Provide the [X, Y] coordinate of the cell's center where the given text is located.  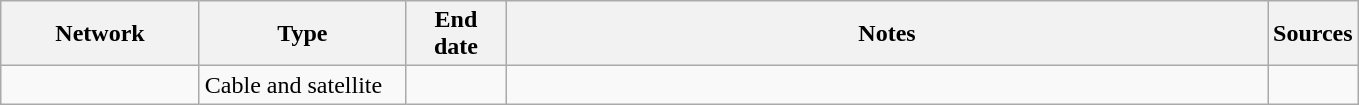
Network [100, 34]
Sources [1314, 34]
Notes [886, 34]
Cable and satellite [302, 85]
Type [302, 34]
End date [456, 34]
